Identify which cell holds the provided text, then report its (X, Y) central coordinate. 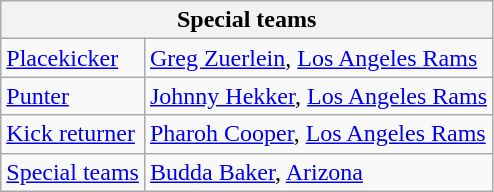
Johnny Hekker, Los Angeles Rams (318, 96)
Kick returner (73, 134)
Pharoh Cooper, Los Angeles Rams (318, 134)
Punter (73, 96)
Placekicker (73, 58)
Greg Zuerlein, Los Angeles Rams (318, 58)
Budda Baker, Arizona (318, 172)
